Identify which cell holds the provided text, then report its [X, Y] central coordinate. 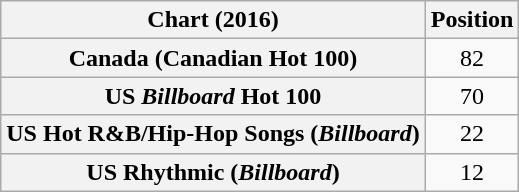
US Rhythmic (Billboard) [213, 172]
Chart (2016) [213, 20]
Canada (Canadian Hot 100) [213, 58]
82 [472, 58]
US Billboard Hot 100 [213, 96]
Position [472, 20]
12 [472, 172]
70 [472, 96]
22 [472, 134]
US Hot R&B/Hip-Hop Songs (Billboard) [213, 134]
